From the cell containing the given text, extract its center point as [x, y] coordinate. 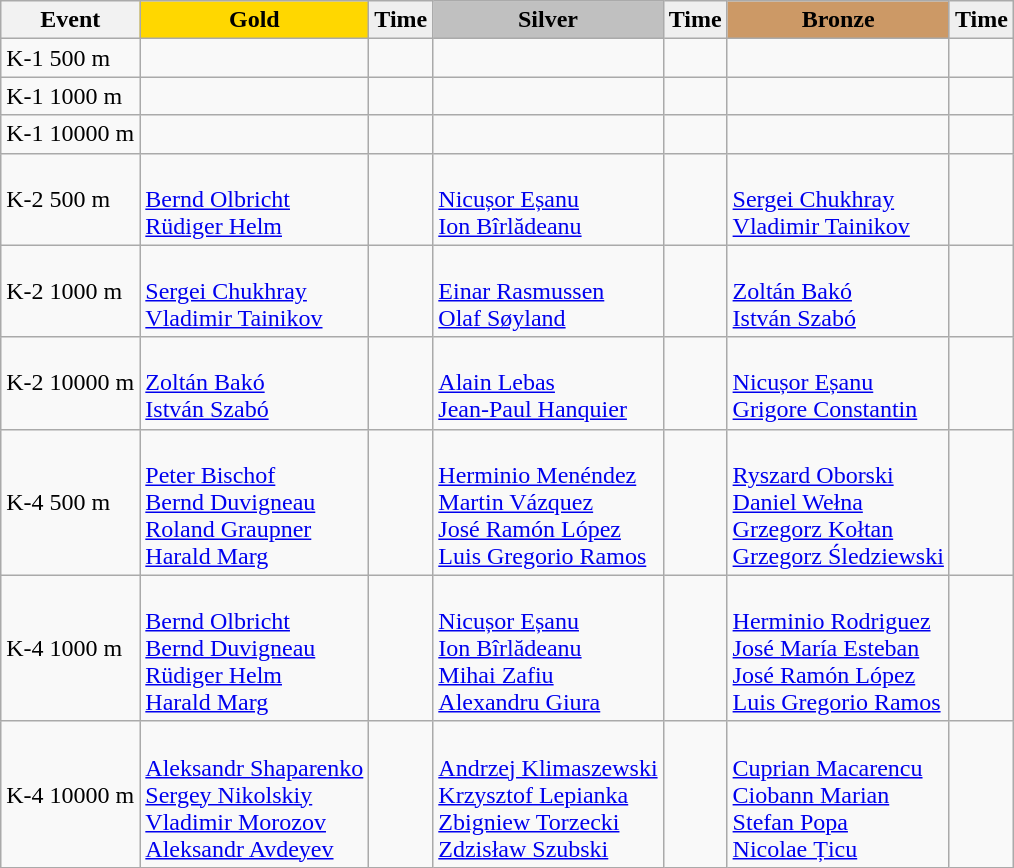
Aleksandr ShaparenkoSergey NikolskiyVladimir MorozovAleksandr Avdeyev [254, 794]
Ryszard OborskiDaniel WełnaGrzegorz KołtanGrzegorz Śledziewski [838, 502]
Event [70, 20]
Peter BischofBernd DuvigneauRoland GraupnerHarald Marg [254, 502]
K-2 500 m [70, 199]
K-2 1000 m [70, 291]
Cuprian MacarencuCiobann MarianStefan PopaNicolae Țicu [838, 794]
K-4 1000 m [70, 648]
Andrzej KlimaszewskiKrzysztof LepiankaZbigniew TorzeckiZdzisław Szubski [548, 794]
K-2 10000 m [70, 383]
K-4 10000 m [70, 794]
Nicușor EșanuIon Bîrlădeanu [548, 199]
K-1 10000 m [70, 134]
Einar RasmussenOlaf Søyland [548, 291]
Herminio RodriguezJosé María EstebanJosé Ramón LópezLuis Gregorio Ramos [838, 648]
K-1 1000 m [70, 96]
Alain LebasJean-Paul Hanquier [548, 383]
Bronze [838, 20]
Bernd OlbrichtRüdiger Helm [254, 199]
K-1 500 m [70, 58]
Silver [548, 20]
Nicușor EșanuGrigore Constantin [838, 383]
Gold [254, 20]
K-4 500 m [70, 502]
Bernd OlbrichtBernd DuvigneauRüdiger HelmHarald Marg [254, 648]
Nicușor EșanuIon BîrlădeanuMihai ZafiuAlexandru Giura [548, 648]
Herminio MenéndezMartin VázquezJosé Ramón LópezLuis Gregorio Ramos [548, 502]
